Detect which cell encompasses the target text, then output its (X, Y) center coordinate. 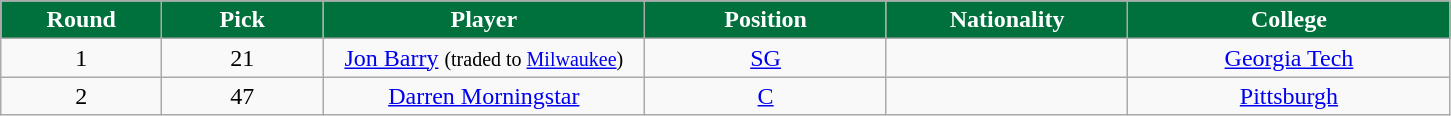
2 (82, 96)
Nationality (1007, 20)
47 (242, 96)
Pick (242, 20)
SG (766, 58)
College (1289, 20)
Darren Morningstar (484, 96)
Georgia Tech (1289, 58)
Player (484, 20)
Jon Barry (traded to Milwaukee) (484, 58)
C (766, 96)
Round (82, 20)
Position (766, 20)
Pittsburgh (1289, 96)
21 (242, 58)
1 (82, 58)
